Find where the given text appears and provide that cell's center as [x, y] coordinate. 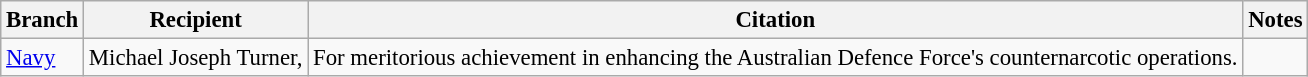
Michael Joseph Turner, [196, 58]
Navy [42, 58]
Branch [42, 20]
For meritorious achievement in enhancing the Australian Defence Force's counternarcotic operations. [776, 58]
Notes [1276, 20]
Citation [776, 20]
Recipient [196, 20]
